Determine the (x, y) coordinate at the center of the cell enclosing the given text.  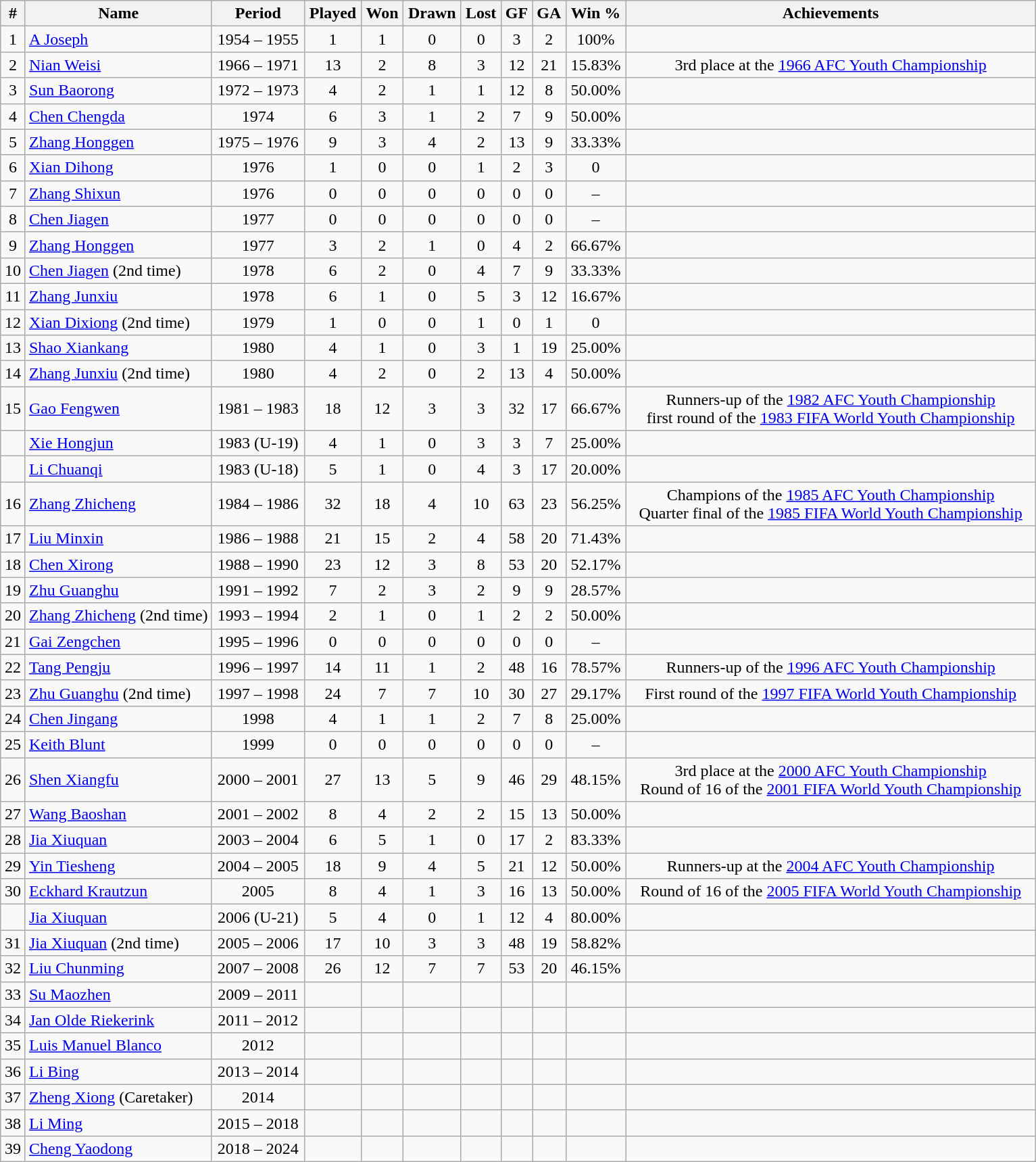
Zhang Junxiu (2nd time) (118, 374)
Zhu Guanghu (118, 590)
Yin Tiesheng (118, 866)
Zhang Zhicheng (2nd time) (118, 616)
2006 (U-21) (258, 917)
37 (14, 1097)
2015 – 2018 (258, 1123)
Keith Blunt (118, 744)
Champions of the 1985 AFC Youth Championship Quarter final of the 1985 FIFA World Youth Championship (831, 504)
Liu Minxin (118, 539)
Chen Chengda (118, 116)
58.82% (596, 943)
Xian Dihong (118, 168)
33 (14, 994)
3rd place at the 1966 AFC Youth Championship (831, 65)
1997 – 1998 (258, 693)
39 (14, 1148)
2013 – 2014 (258, 1071)
1988 – 1990 (258, 564)
Zhang Junxiu (118, 296)
2005 (258, 892)
Li Bing (118, 1071)
Win % (596, 14)
78.57% (596, 667)
Xian Dixiong (2nd time) (118, 322)
Runners-up of the 1982 AFC Youth Championship first round of the 1983 FIFA World Youth Championship (831, 408)
Zhang Shixun (118, 193)
48.15% (596, 779)
Shao Xiankang (118, 348)
A Joseph (118, 39)
31 (14, 943)
Gao Fengwen (118, 408)
58 (516, 539)
Runners-up of the 1996 AFC Youth Championship (831, 667)
2001 – 2002 (258, 815)
2003 – 2004 (258, 840)
36 (14, 1071)
Runners-up at the 2004 AFC Youth Championship (831, 866)
2014 (258, 1097)
2007 – 2008 (258, 969)
Tang Pengju (118, 667)
Zheng Xiong (Caretaker) (118, 1097)
Zhang Zhicheng (118, 504)
Eckhard Krautzun (118, 892)
29.17% (596, 693)
1983 (U-19) (258, 443)
GA (549, 14)
1975 – 1976 (258, 142)
2005 – 2006 (258, 943)
Luis Manuel Blanco (118, 1046)
Period (258, 14)
Xie Hongjun (118, 443)
Won (383, 14)
Lost (481, 14)
80.00% (596, 917)
1981 – 1983 (258, 408)
34 (14, 1020)
2018 – 2024 (258, 1148)
Chen Jiagen (118, 219)
Sun Baorong (118, 91)
1983 (U-18) (258, 469)
Name (118, 14)
Round of 16 of the 2005 FIFA World Youth Championship (831, 892)
1996 – 1997 (258, 667)
# (14, 14)
38 (14, 1123)
Chen Jiagen (2nd time) (118, 270)
Nian Weisi (118, 65)
25 (14, 744)
1984 – 1986 (258, 504)
22 (14, 667)
1998 (258, 719)
1993 – 1994 (258, 616)
100% (596, 39)
Jan Olde Riekerink (118, 1020)
Chen Jingang (118, 719)
46.15% (596, 969)
1972 – 1973 (258, 91)
1999 (258, 744)
71.43% (596, 539)
2009 – 2011 (258, 994)
Gai Zengchen (118, 641)
52.17% (596, 564)
2000 – 2001 (258, 779)
1995 – 1996 (258, 641)
Shen Xiangfu (118, 779)
20.00% (596, 469)
Cheng Yaodong (118, 1148)
Wang Baoshan (118, 815)
Jia Xiuquan (2nd time) (118, 943)
16.67% (596, 296)
Liu Chunming (118, 969)
1986 – 1988 (258, 539)
46 (516, 779)
1979 (258, 322)
63 (516, 504)
56.25% (596, 504)
Zhu Guanghu (2nd time) (118, 693)
28 (14, 840)
First round of the 1997 FIFA World Youth Championship (831, 693)
Su Maozhen (118, 994)
Played (332, 14)
1974 (258, 116)
1991 – 1992 (258, 590)
1966 – 1971 (258, 65)
2004 – 2005 (258, 866)
15.83% (596, 65)
Li Ming (118, 1123)
GF (516, 14)
1954 – 1955 (258, 39)
Drawn (433, 14)
Chen Xirong (118, 564)
Li Chuanqi (118, 469)
3rd place at the 2000 AFC Youth Championship Round of 16 of the 2001 FIFA World Youth Championship (831, 779)
35 (14, 1046)
Achievements (831, 14)
83.33% (596, 840)
2011 – 2012 (258, 1020)
2012 (258, 1046)
28.57% (596, 590)
